Search for the cell housing the specified text and yield its (x, y) center coordinate. 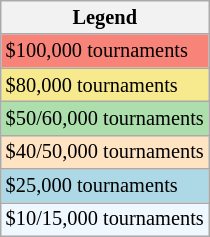
$25,000 tournaments (105, 186)
$40/50,000 tournaments (105, 152)
$10/15,000 tournaments (105, 219)
$50/60,000 tournaments (105, 118)
Legend (105, 17)
$80,000 tournaments (105, 85)
$100,000 tournaments (105, 51)
